Locate the cell with the specified text and output its (X, Y) center coordinate. 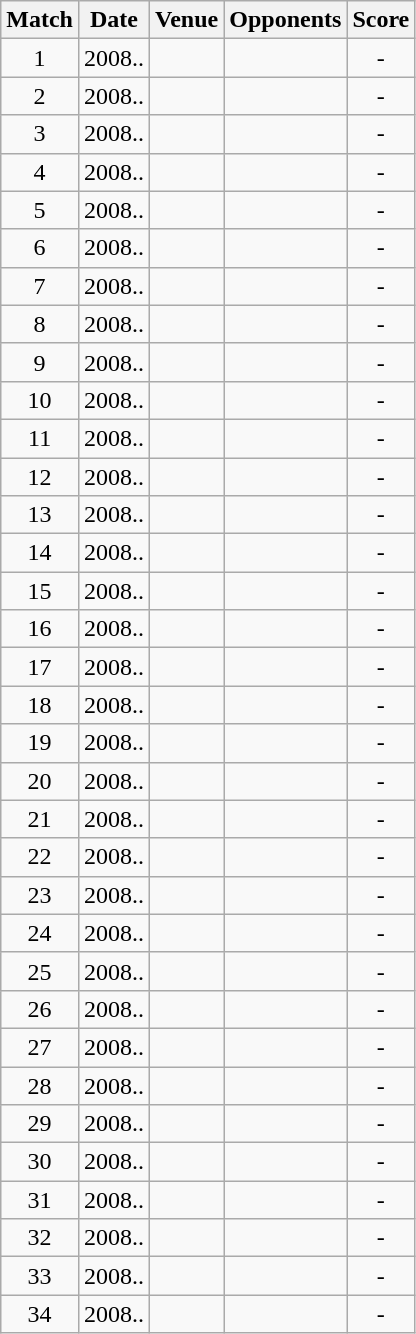
7 (40, 286)
26 (40, 1009)
31 (40, 1200)
29 (40, 1124)
33 (40, 1276)
10 (40, 400)
21 (40, 819)
32 (40, 1238)
14 (40, 553)
15 (40, 591)
25 (40, 971)
12 (40, 477)
28 (40, 1085)
Match (40, 20)
Venue (187, 20)
16 (40, 629)
2 (40, 96)
3 (40, 134)
8 (40, 324)
5 (40, 210)
20 (40, 781)
Opponents (286, 20)
34 (40, 1314)
19 (40, 743)
24 (40, 933)
4 (40, 172)
1 (40, 58)
Date (114, 20)
13 (40, 515)
9 (40, 362)
18 (40, 705)
27 (40, 1047)
6 (40, 248)
11 (40, 438)
23 (40, 895)
30 (40, 1162)
22 (40, 857)
Score (381, 20)
17 (40, 667)
